Determine the [x, y] coordinate at the center of the cell enclosing the given text.  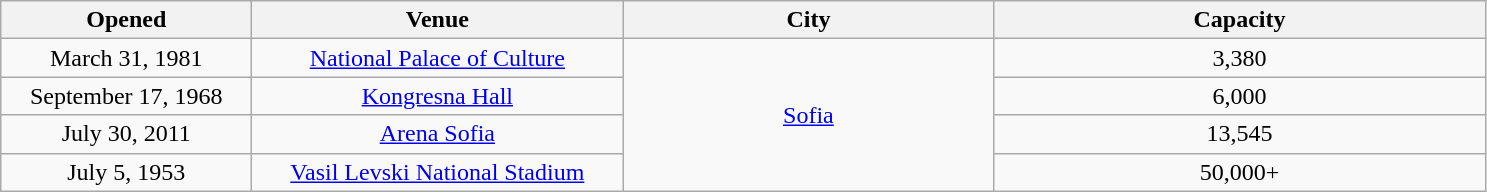
Sofia [808, 115]
Venue [438, 20]
Opened [126, 20]
50,000+ [1240, 172]
March 31, 1981 [126, 58]
City [808, 20]
July 30, 2011 [126, 134]
Arena Sofia [438, 134]
Vasil Levski National Stadium [438, 172]
Capacity [1240, 20]
13,545 [1240, 134]
6,000 [1240, 96]
July 5, 1953 [126, 172]
3,380 [1240, 58]
Kongresna Hall [438, 96]
National Palace of Culture [438, 58]
September 17, 1968 [126, 96]
